Search for the cell housing the specified text and yield its [X, Y] center coordinate. 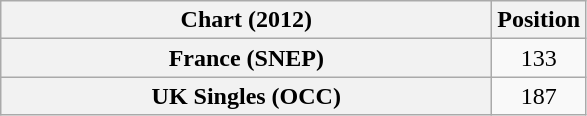
187 [539, 96]
Chart (2012) [246, 20]
133 [539, 58]
UK Singles (OCC) [246, 96]
Position [539, 20]
France (SNEP) [246, 58]
